Scan for the cell matching the given text and deliver its (x, y) coordinate at center. 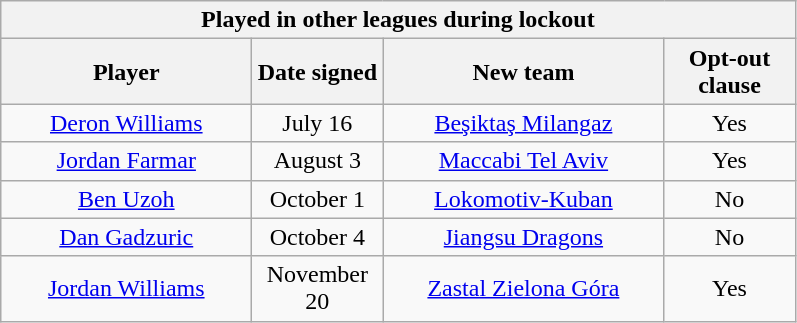
Maccabi Tel Aviv (524, 161)
October 4 (318, 237)
Lokomotiv-Kuban (524, 199)
Jordan Williams (126, 288)
July 16 (318, 123)
August 3 (318, 161)
Deron Williams (126, 123)
Zastal Zielona Góra (524, 288)
Jordan Farmar (126, 161)
October 1 (318, 199)
New team (524, 72)
Dan Gadzuric (126, 237)
Ben Uzoh (126, 199)
Jiangsu Dragons (524, 237)
Played in other leagues during lockout (398, 20)
Opt-out clause (730, 72)
Date signed (318, 72)
Beşiktaş Milangaz (524, 123)
Player (126, 72)
November 20 (318, 288)
